Extract the [x, y] coordinate from the center of the cell holding the provided text.  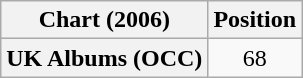
68 [255, 58]
UK Albums (OCC) [104, 58]
Position [255, 20]
Chart (2006) [104, 20]
